Extract the (x, y) coordinate from the center of the cell holding the provided text.  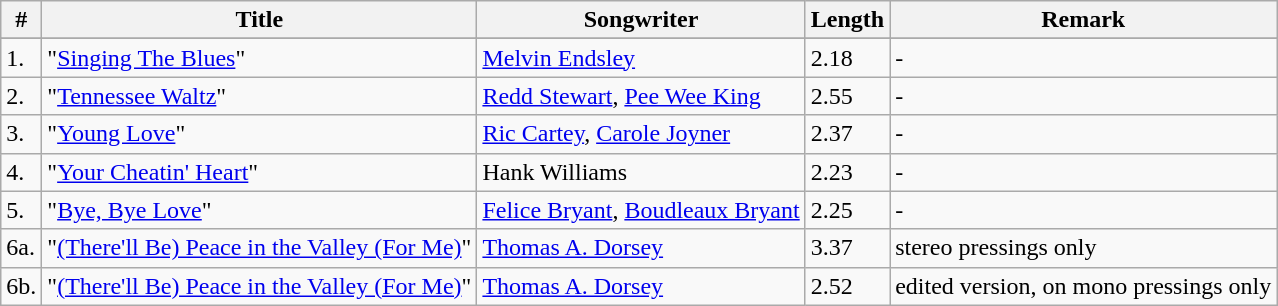
5. (22, 210)
2.37 (847, 134)
3.37 (847, 248)
Melvin Endsley (641, 58)
Remark (1084, 20)
2.18 (847, 58)
4. (22, 172)
"Bye, Bye Love" (260, 210)
2. (22, 96)
"Your Cheatin' Heart" (260, 172)
"Singing The Blues" (260, 58)
2.55 (847, 96)
# (22, 20)
1. (22, 58)
Ric Cartey, Carole Joyner (641, 134)
edited version, on mono pressings only (1084, 286)
6a. (22, 248)
2.52 (847, 286)
"Young Love" (260, 134)
Songwriter (641, 20)
Length (847, 20)
Title (260, 20)
Felice Bryant, Boudleaux Bryant (641, 210)
stereo pressings only (1084, 248)
3. (22, 134)
6b. (22, 286)
2.23 (847, 172)
"Tennessee Waltz" (260, 96)
Hank Williams (641, 172)
2.25 (847, 210)
Redd Stewart, Pee Wee King (641, 96)
